Locate the cell with the specified text and output its [X, Y] center coordinate. 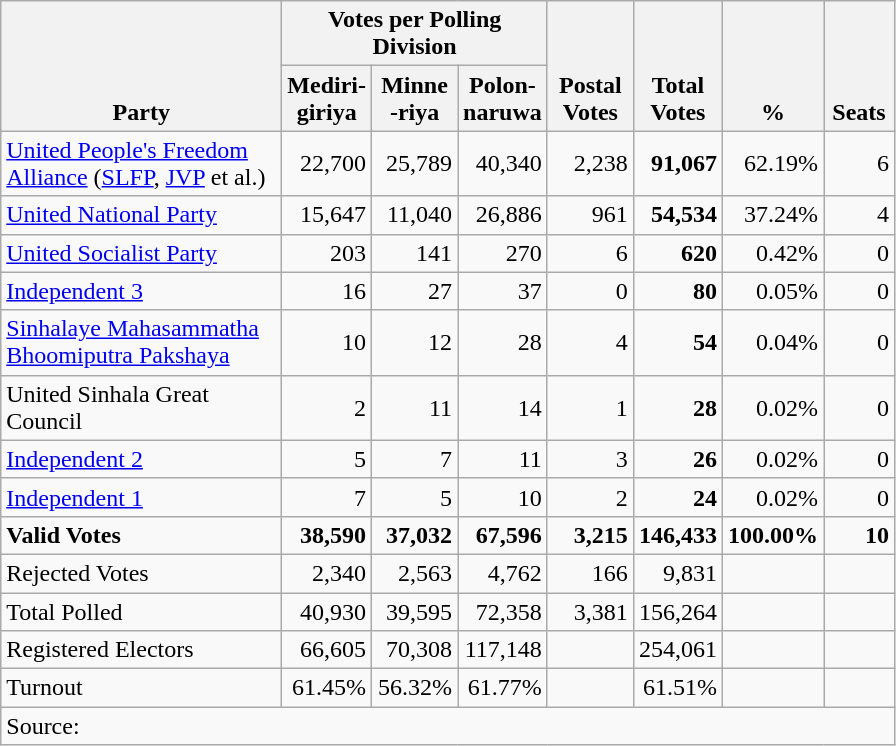
3,215 [590, 535]
Source: [448, 726]
620 [678, 253]
156,264 [678, 611]
254,061 [678, 650]
37,032 [415, 535]
2,340 [327, 573]
91,067 [678, 164]
PostalVotes [590, 66]
Votes per Polling Division [415, 34]
2,238 [590, 164]
54,534 [678, 215]
Seats [860, 66]
62.19% [772, 164]
203 [327, 253]
Rejected Votes [142, 573]
% [772, 66]
72,358 [503, 611]
0.42% [772, 253]
100.00% [772, 535]
2,563 [415, 573]
United National Party [142, 215]
Turnout [142, 688]
Independent 2 [142, 459]
67,596 [503, 535]
117,148 [503, 650]
38,590 [327, 535]
54 [678, 342]
12 [415, 342]
166 [590, 573]
26,886 [503, 215]
9,831 [678, 573]
Minne-riya [415, 98]
Sinhalaye Mahasammatha Bhoomiputra Pakshaya [142, 342]
11,040 [415, 215]
66,605 [327, 650]
16 [327, 291]
961 [590, 215]
40,930 [327, 611]
0.05% [772, 291]
141 [415, 253]
26 [678, 459]
37 [503, 291]
United Socialist Party [142, 253]
Valid Votes [142, 535]
70,308 [415, 650]
United People's Freedom Alliance (SLFP, JVP et al.) [142, 164]
80 [678, 291]
24 [678, 497]
22,700 [327, 164]
Party [142, 66]
61.45% [327, 688]
61.77% [503, 688]
3 [590, 459]
Registered Electors [142, 650]
15,647 [327, 215]
United Sinhala Great Council [142, 408]
37.24% [772, 215]
4,762 [503, 573]
25,789 [415, 164]
Total Polled [142, 611]
270 [503, 253]
Mediri-giriya [327, 98]
146,433 [678, 535]
1 [590, 408]
3,381 [590, 611]
Total Votes [678, 66]
39,595 [415, 611]
14 [503, 408]
61.51% [678, 688]
Independent 3 [142, 291]
Polon-naruwa [503, 98]
0.04% [772, 342]
Independent 1 [142, 497]
56.32% [415, 688]
27 [415, 291]
40,340 [503, 164]
